Capture the cell that displays the provided text and extract its [X, Y] central coordinate. 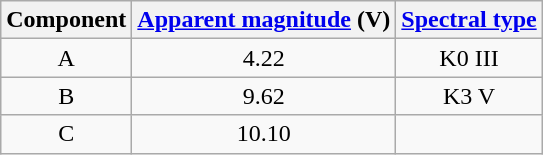
10.10 [264, 134]
4.22 [264, 58]
K3 V [469, 96]
Component [66, 20]
Spectral type [469, 20]
K0 III [469, 58]
9.62 [264, 96]
C [66, 134]
A [66, 58]
Apparent magnitude (V) [264, 20]
B [66, 96]
